Identify which cell holds the provided text, then report its [x, y] central coordinate. 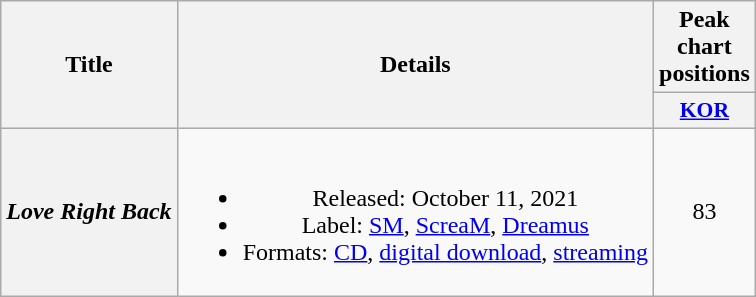
Peak chart positions [705, 47]
Love Right Back [89, 212]
83 [705, 212]
KOR [705, 111]
Details [415, 65]
Released: October 11, 2021Label: SM, ScreaM, DreamusFormats: CD, digital download, streaming [415, 212]
Title [89, 65]
